Pinpoint the cell where the given text exists, returning its [X, Y] midpoint coordinate. 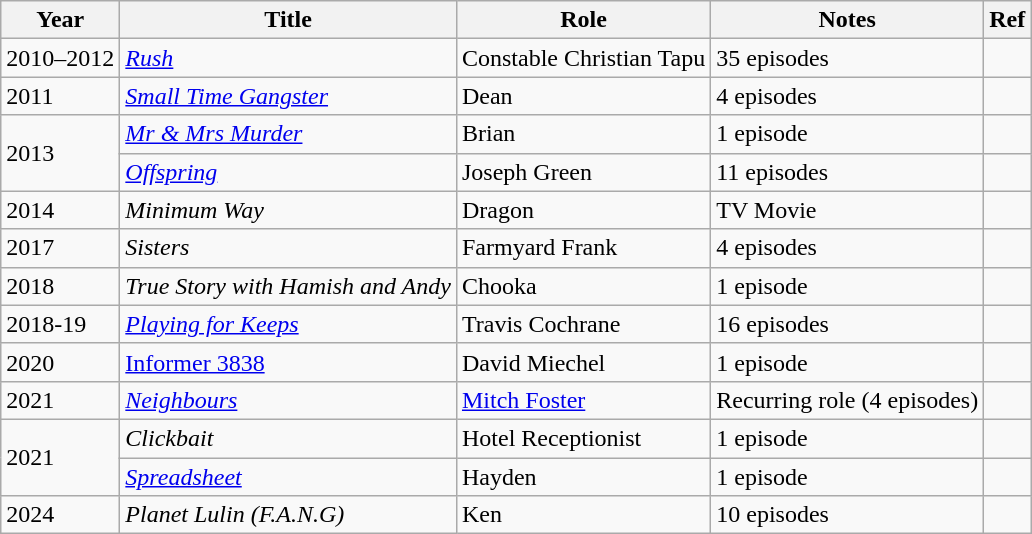
Informer 3838 [288, 362]
10 episodes [848, 515]
Dean [583, 96]
2020 [60, 362]
2010–2012 [60, 58]
Travis Cochrane [583, 324]
Farmyard Frank [583, 248]
Ref [1008, 20]
16 episodes [848, 324]
Constable Christian Tapu [583, 58]
True Story with Hamish and Andy [288, 286]
Mitch Foster [583, 400]
Ken [583, 515]
Planet Lulin (F.A.N.G) [288, 515]
Minimum Way [288, 210]
35 episodes [848, 58]
Offspring [288, 172]
2014 [60, 210]
TV Movie [848, 210]
Hayden [583, 477]
David Miechel [583, 362]
Brian [583, 134]
Recurring role (4 episodes) [848, 400]
Playing for Keeps [288, 324]
Spreadsheet [288, 477]
2018-19 [60, 324]
Joseph Green [583, 172]
Chooka [583, 286]
2013 [60, 153]
2017 [60, 248]
2024 [60, 515]
Small Time Gangster [288, 96]
Rush [288, 58]
Neighbours [288, 400]
Year [60, 20]
Sisters [288, 248]
2011 [60, 96]
Hotel Receptionist [583, 438]
2018 [60, 286]
Mr & Mrs Murder [288, 134]
Clickbait [288, 438]
Role [583, 20]
Title [288, 20]
Notes [848, 20]
11 episodes [848, 172]
Dragon [583, 210]
